Return (x, y) of the center of cell containing provided text 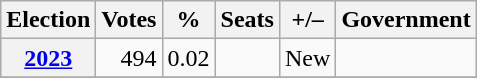
494 (129, 58)
Election (48, 20)
Votes (129, 20)
Seats (247, 20)
+/– (307, 20)
Government (406, 20)
0.02 (188, 58)
% (188, 20)
New (307, 58)
2023 (48, 58)
